Search for the cell housing the specified text and yield its [X, Y] center coordinate. 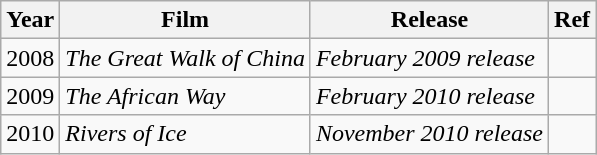
Ref [572, 20]
2010 [30, 134]
Film [186, 20]
November 2010 release [429, 134]
2008 [30, 58]
2009 [30, 96]
Release [429, 20]
The Great Walk of China [186, 58]
Rivers of Ice [186, 134]
February 2009 release [429, 58]
Year [30, 20]
February 2010 release [429, 96]
The African Way [186, 96]
